For the text-containing cell, return its midpoint in (x, y) coordinate format. 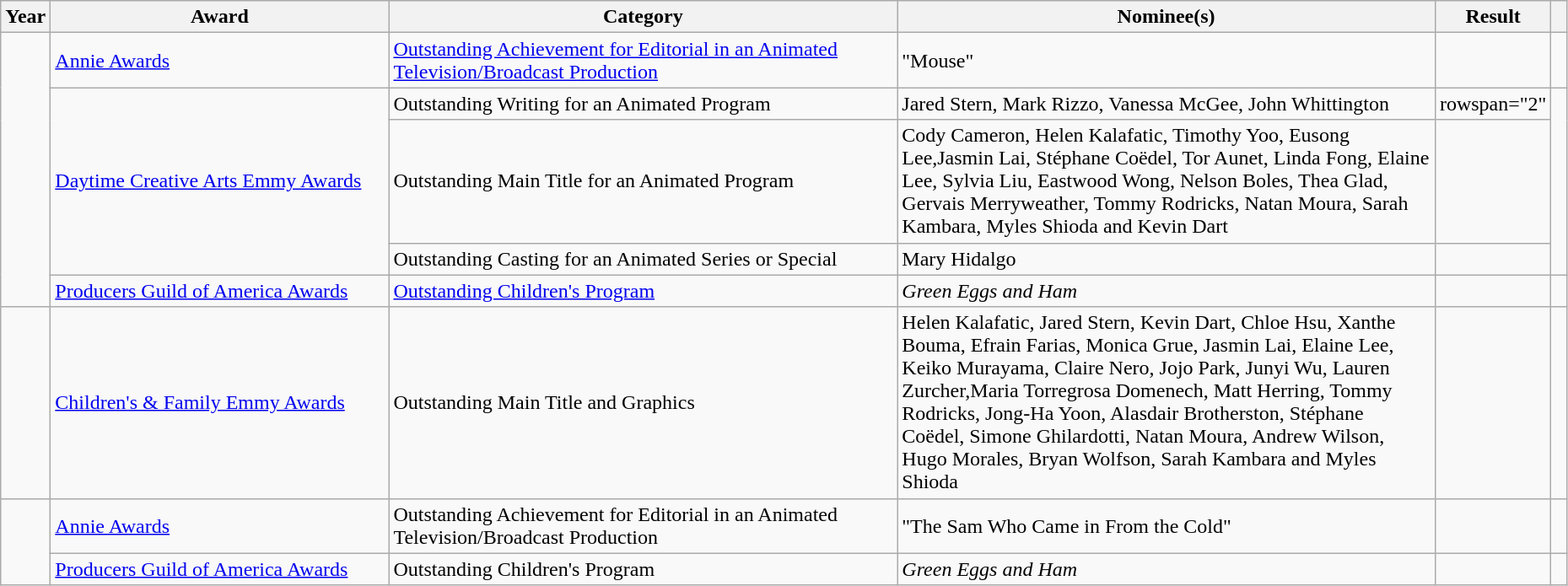
Outstanding Writing for an Animated Program (643, 104)
Category (643, 17)
"The Sam Who Came in From the Cold" (1167, 526)
Daytime Creative Arts Emmy Awards (219, 181)
Outstanding Casting for an Animated Series or Special (643, 259)
Outstanding Main Title for an Animated Program (643, 181)
Result (1493, 17)
rowspan="2" (1493, 104)
Award (219, 17)
Children's & Family Emmy Awards (219, 403)
Outstanding Main Title and Graphics (643, 403)
Mary Hidalgo (1167, 259)
"Mouse" (1167, 61)
Year (25, 17)
Nominee(s) (1167, 17)
Jared Stern, Mark Rizzo, Vanessa McGee, John Whittington (1167, 104)
